Search for the cell housing the specified text and yield its [x, y] center coordinate. 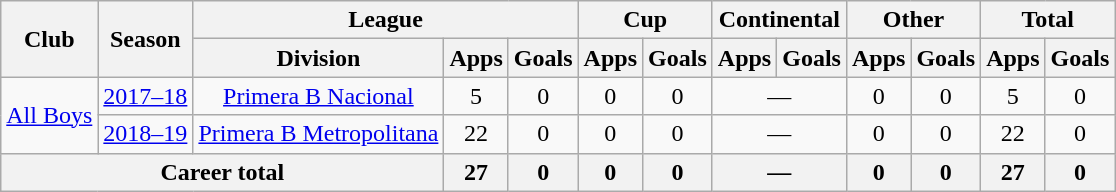
Season [146, 39]
Other [913, 20]
Division [318, 58]
Club [50, 39]
2018–19 [146, 134]
Primera B Nacional [318, 96]
Continental [779, 20]
Total [1048, 20]
All Boys [50, 115]
2017–18 [146, 96]
League [386, 20]
Cup [645, 20]
Career total [222, 172]
Primera B Metropolitana [318, 134]
